Pinpoint the cell where the given text exists, returning its [X, Y] midpoint coordinate. 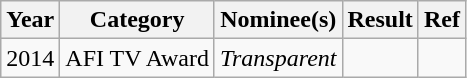
Year [30, 20]
Category [138, 20]
Transparent [278, 58]
Result [380, 20]
2014 [30, 58]
AFI TV Award [138, 58]
Nominee(s) [278, 20]
Ref [442, 20]
